Output the (X, Y) coordinate of the center of the cell containing the given text.  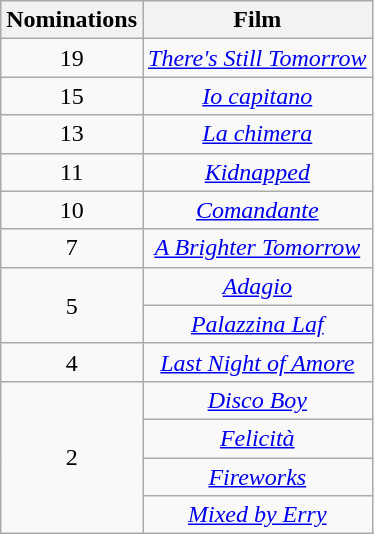
2 (72, 457)
7 (72, 248)
15 (72, 96)
10 (72, 210)
There's Still Tomorrow (257, 58)
Nominations (72, 20)
19 (72, 58)
4 (72, 362)
Last Night of Amore (257, 362)
Film (257, 20)
13 (72, 134)
Io capitano (257, 96)
Felicità (257, 438)
Fireworks (257, 477)
Palazzina Laf (257, 324)
Kidnapped (257, 172)
Disco Boy (257, 400)
Adagio (257, 286)
5 (72, 305)
Comandante (257, 210)
Mixed by Erry (257, 515)
La chimera (257, 134)
11 (72, 172)
A Brighter Tomorrow (257, 248)
